Determine the [x, y] coordinate at the center of the cell enclosing the given text.  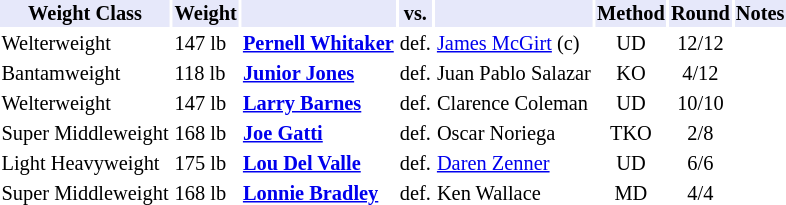
Round [700, 14]
Super Middleweight [85, 134]
Clarence Coleman [514, 104]
Bantamweight [85, 74]
KO [630, 74]
Juan Pablo Salazar [514, 74]
6/6 [700, 164]
4/12 [700, 74]
Larry Barnes [318, 104]
Oscar Noriega [514, 134]
TKO [630, 134]
Pernell Whitaker [318, 44]
Notes [760, 14]
Junior Jones [318, 74]
Light Heavyweight [85, 164]
118 lb [206, 74]
Joe Gatti [318, 134]
Daren Zenner [514, 164]
Weight Class [85, 14]
2/8 [700, 134]
Weight [206, 14]
175 lb [206, 164]
Method [630, 14]
James McGirt (c) [514, 44]
vs. [415, 14]
Lou Del Valle [318, 164]
168 lb [206, 134]
10/10 [700, 104]
12/12 [700, 44]
